For the text-containing cell, return its midpoint in [X, Y] coordinate format. 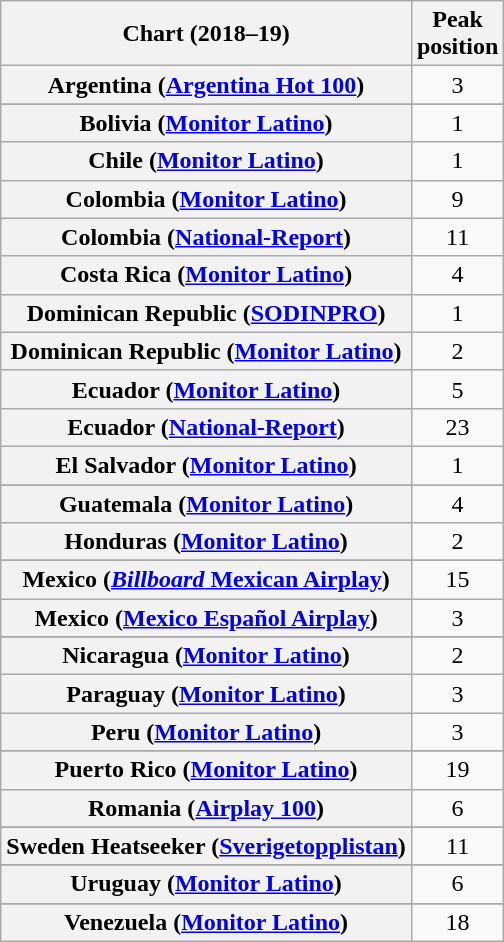
18 [457, 922]
Romania (Airplay 100) [206, 808]
Peak position [457, 34]
Dominican Republic (SODINPRO) [206, 313]
Dominican Republic (Monitor Latino) [206, 351]
Puerto Rico (Monitor Latino) [206, 770]
Nicaragua (Monitor Latino) [206, 656]
Mexico (Billboard Mexican Airplay) [206, 580]
15 [457, 580]
Honduras (Monitor Latino) [206, 542]
Guatemala (Monitor Latino) [206, 503]
23 [457, 427]
Bolivia (Monitor Latino) [206, 123]
Venezuela (Monitor Latino) [206, 922]
5 [457, 389]
Costa Rica (Monitor Latino) [206, 275]
Chart (2018–19) [206, 34]
Argentina (Argentina Hot 100) [206, 85]
Sweden Heatseeker (Sverigetopplistan) [206, 846]
Ecuador (Monitor Latino) [206, 389]
Mexico (Mexico Español Airplay) [206, 618]
Colombia (Monitor Latino) [206, 199]
Peru (Monitor Latino) [206, 732]
Uruguay (Monitor Latino) [206, 884]
Colombia (National-Report) [206, 237]
Paraguay (Monitor Latino) [206, 694]
9 [457, 199]
Ecuador (National-Report) [206, 427]
19 [457, 770]
Chile (Monitor Latino) [206, 161]
El Salvador (Monitor Latino) [206, 465]
